Detect which cell encompasses the target text, then output its [x, y] center coordinate. 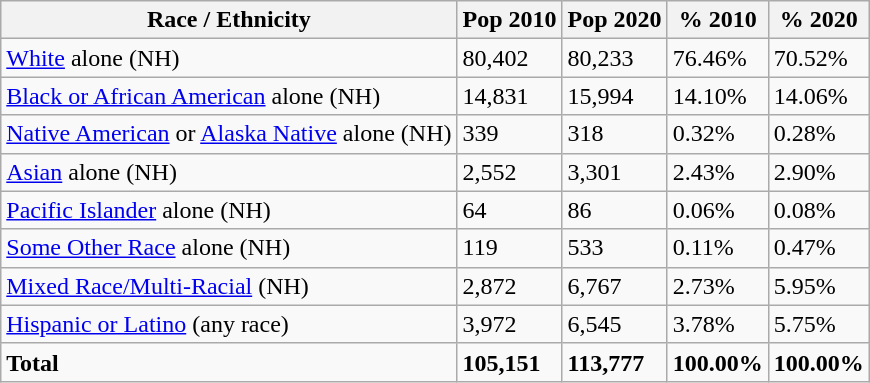
339 [510, 134]
Asian alone (NH) [229, 172]
Pop 2020 [614, 20]
Pacific Islander alone (NH) [229, 210]
% 2020 [818, 20]
14.06% [818, 96]
0.08% [818, 210]
70.52% [818, 58]
105,151 [510, 362]
6,545 [614, 324]
80,402 [510, 58]
Native American or Alaska Native alone (NH) [229, 134]
80,233 [614, 58]
0.06% [718, 210]
2.90% [818, 172]
2,552 [510, 172]
14,831 [510, 96]
64 [510, 210]
White alone (NH) [229, 58]
3,301 [614, 172]
0.47% [818, 248]
76.46% [718, 58]
Hispanic or Latino (any race) [229, 324]
0.32% [718, 134]
2.43% [718, 172]
113,777 [614, 362]
2.73% [718, 286]
119 [510, 248]
3,972 [510, 324]
3.78% [718, 324]
Black or African American alone (NH) [229, 96]
5.95% [818, 286]
5.75% [818, 324]
14.10% [718, 96]
% 2010 [718, 20]
318 [614, 134]
Total [229, 362]
6,767 [614, 286]
0.28% [818, 134]
Mixed Race/Multi-Racial (NH) [229, 286]
Race / Ethnicity [229, 20]
86 [614, 210]
2,872 [510, 286]
Some Other Race alone (NH) [229, 248]
0.11% [718, 248]
533 [614, 248]
15,994 [614, 96]
Pop 2010 [510, 20]
